Pinpoint the cell where the given text exists, returning its [X, Y] midpoint coordinate. 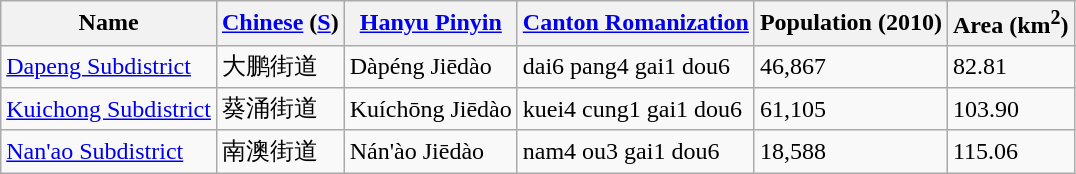
Chinese (S) [280, 24]
Area (km2) [1010, 24]
葵涌街道 [280, 110]
115.06 [1010, 152]
大鹏街道 [280, 66]
Kuichong Subdistrict [109, 110]
103.90 [1010, 110]
dai6 pang4 gai1 dou6 [636, 66]
Canton Romanization [636, 24]
Kuíchōng Jiēdào [430, 110]
46,867 [850, 66]
Name [109, 24]
61,105 [850, 110]
Population (2010) [850, 24]
kuei4 cung1 gai1 dou6 [636, 110]
南澳街道 [280, 152]
Dapeng Subdistrict [109, 66]
Nán'ào Jiēdào [430, 152]
82.81 [1010, 66]
Dàpéng Jiēdào [430, 66]
nam4 ou3 gai1 dou6 [636, 152]
Nan'ao Subdistrict [109, 152]
18,588 [850, 152]
Hanyu Pinyin [430, 24]
